Pinpoint the cell where the given text exists, returning its [x, y] midpoint coordinate. 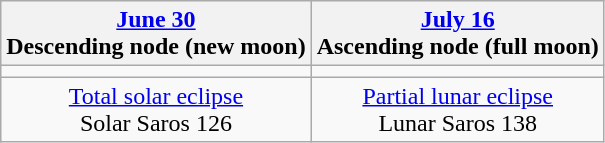
Partial lunar eclipseLunar Saros 138 [458, 110]
July 16Ascending node (full moon) [458, 34]
Total solar eclipseSolar Saros 126 [156, 110]
June 30Descending node (new moon) [156, 34]
